Locate the cell with the specified text and output its [x, y] center coordinate. 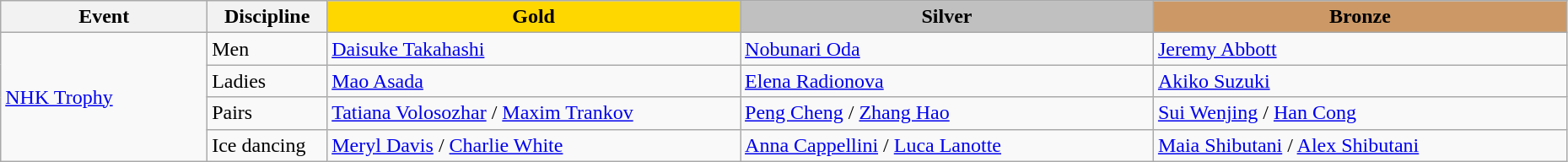
Mao Asada [534, 81]
Peng Cheng / Zhang Hao [947, 113]
Ladies [267, 81]
Maia Shibutani / Alex Shibutani [1360, 145]
Bronze [1360, 17]
Tatiana Volosozhar / Maxim Trankov [534, 113]
Meryl Davis / Charlie White [534, 145]
Ice dancing [267, 145]
Discipline [267, 17]
Pairs [267, 113]
Nobunari Oda [947, 49]
Sui Wenjing / Han Cong [1360, 113]
Anna Cappellini / Luca Lanotte [947, 145]
Akiko Suzuki [1360, 81]
Daisuke Takahashi [534, 49]
Men [267, 49]
Elena Radionova [947, 81]
Jeremy Abbott [1360, 49]
Gold [534, 17]
Event [105, 17]
Silver [947, 17]
NHK Trophy [105, 97]
